Capture the cell that displays the provided text and extract its (x, y) central coordinate. 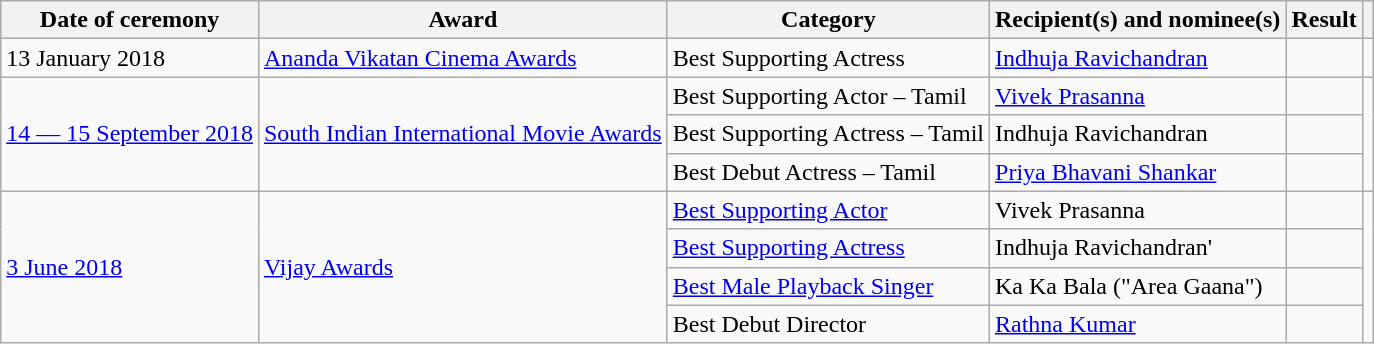
Ananda Vikatan Cinema Awards (462, 58)
3 June 2018 (130, 267)
Vijay Awards (462, 267)
Award (462, 20)
Best Supporting Actress – Tamil (828, 134)
Indhuja Ravichandran' (1138, 248)
Category (828, 20)
Priya Bhavani Shankar (1138, 172)
Result (1324, 20)
Best Supporting Actor – Tamil (828, 96)
Best Supporting Actor (828, 210)
Best Debut Director (828, 324)
Rathna Kumar (1138, 324)
14 — 15 September 2018 (130, 134)
Recipient(s) and nominee(s) (1138, 20)
Best Male Playback Singer (828, 286)
Best Debut Actress – Tamil (828, 172)
South Indian International Movie Awards (462, 134)
Date of ceremony (130, 20)
13 January 2018 (130, 58)
Ka Ka Bala ("Area Gaana") (1138, 286)
